From the cell containing the given text, extract its center point as (X, Y) coordinate. 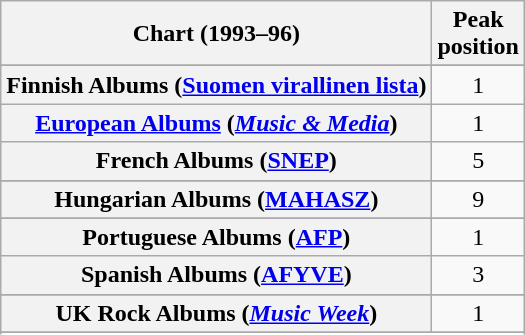
5 (478, 161)
9 (478, 199)
Finnish Albums (Suomen virallinen lista) (216, 85)
UK Rock Albums (Music Week) (216, 313)
Hungarian Albums (MAHASZ) (216, 199)
3 (478, 275)
Chart (1993–96) (216, 34)
European Albums (Music & Media) (216, 123)
Spanish Albums (AFYVE) (216, 275)
French Albums (SNEP) (216, 161)
Portuguese Albums (AFP) (216, 237)
Peakposition (478, 34)
